From the cell containing the given text, extract its center point as [X, Y] coordinate. 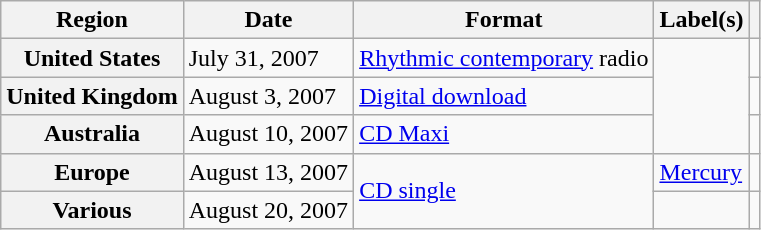
Rhythmic contemporary radio [504, 58]
August 13, 2007 [268, 172]
August 20, 2007 [268, 210]
United Kingdom [92, 96]
Europe [92, 172]
August 10, 2007 [268, 134]
Label(s) [702, 20]
CD Maxi [504, 134]
Various [92, 210]
Format [504, 20]
August 3, 2007 [268, 96]
CD single [504, 191]
July 31, 2007 [268, 58]
Date [268, 20]
Region [92, 20]
Australia [92, 134]
United States [92, 58]
Digital download [504, 96]
Mercury [702, 172]
